From the cell containing the given text, extract its center point as (x, y) coordinate. 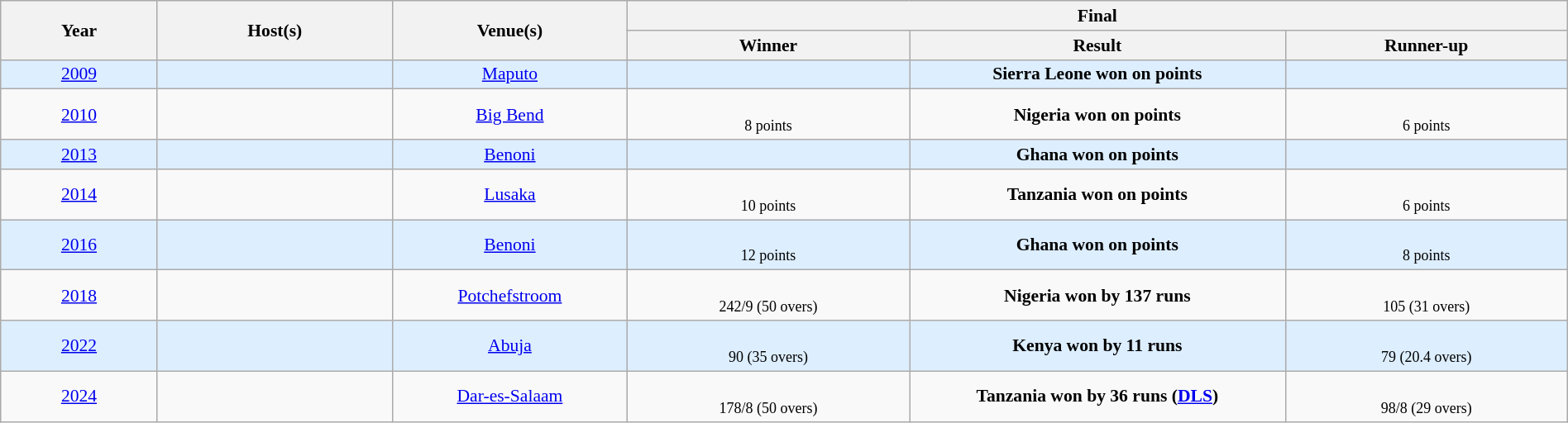
98/8 (29 overs) (1426, 397)
Winner (769, 45)
105 (31 overs) (1426, 296)
Potchefstroom (509, 296)
Nigeria won by 137 runs (1098, 296)
Result (1098, 45)
2014 (79, 195)
Venue(s) (509, 30)
79 (20.4 overs) (1426, 345)
Maputo (509, 74)
Runner-up (1426, 45)
10 points (769, 195)
2024 (79, 397)
Sierra Leone won on points (1098, 74)
242/9 (50 overs) (769, 296)
Lusaka (509, 195)
Abuja (509, 345)
Big Bend (509, 114)
2018 (79, 296)
Dar-es-Salaam (509, 397)
2010 (79, 114)
2013 (79, 154)
12 points (769, 245)
Year (79, 30)
Final (1098, 16)
Nigeria won on points (1098, 114)
Tanzania won on points (1098, 195)
2016 (79, 245)
2022 (79, 345)
Tanzania won by 36 runs (DLS) (1098, 397)
178/8 (50 overs) (769, 397)
90 (35 overs) (769, 345)
Kenya won by 11 runs (1098, 345)
2009 (79, 74)
Host(s) (275, 30)
